Capture the cell that displays the provided text and extract its [x, y] central coordinate. 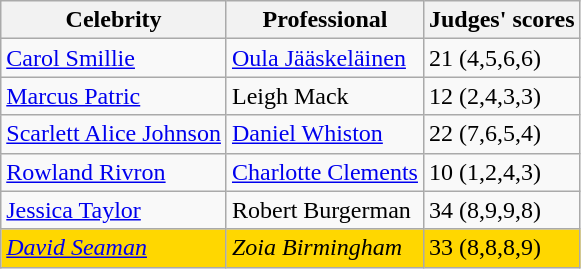
Marcus Patric [114, 96]
Charlotte Clements [324, 172]
Carol Smillie [114, 58]
10 (1,2,4,3) [502, 172]
22 (7,6,5,4) [502, 134]
Professional [324, 20]
Jessica Taylor [114, 210]
Judges' scores [502, 20]
12 (2,4,3,3) [502, 96]
Leigh Mack [324, 96]
David Seaman [114, 248]
Robert Burgerman [324, 210]
Scarlett Alice Johnson [114, 134]
Daniel Whiston [324, 134]
Rowland Rivron [114, 172]
34 (8,9,9,8) [502, 210]
33 (8,8,8,9) [502, 248]
Zoia Birmingham [324, 248]
Celebrity [114, 20]
21 (4,5,6,6) [502, 58]
Oula Jääskeläinen [324, 58]
